From the cell containing the given text, extract its center point as (x, y) coordinate. 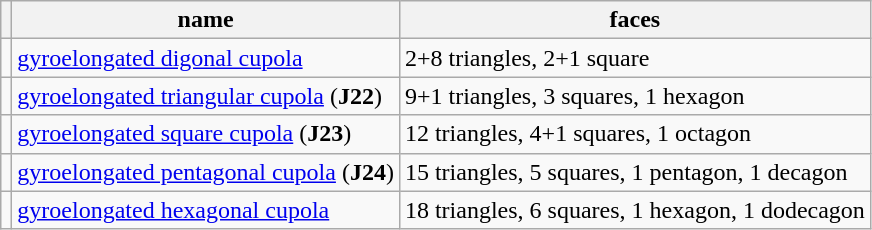
faces (634, 20)
name (206, 20)
12 triangles, 4+1 squares, 1 octagon (634, 134)
gyroelongated triangular cupola (J22) (206, 96)
gyroelongated square cupola (J23) (206, 134)
gyroelongated digonal cupola (206, 58)
gyroelongated hexagonal cupola (206, 210)
18 triangles, 6 squares, 1 hexagon, 1 dodecagon (634, 210)
9+1 triangles, 3 squares, 1 hexagon (634, 96)
gyroelongated pentagonal cupola (J24) (206, 172)
15 triangles, 5 squares, 1 pentagon, 1 decagon (634, 172)
2+8 triangles, 2+1 square (634, 58)
